Capture the cell that displays the provided text and extract its (X, Y) central coordinate. 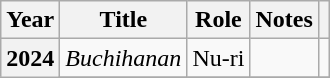
2024 (30, 58)
Notes (284, 20)
Buchihanan (124, 58)
Nu-ri (218, 58)
Year (30, 20)
Role (218, 20)
Title (124, 20)
